Identify which cell holds the provided text, then report its [x, y] central coordinate. 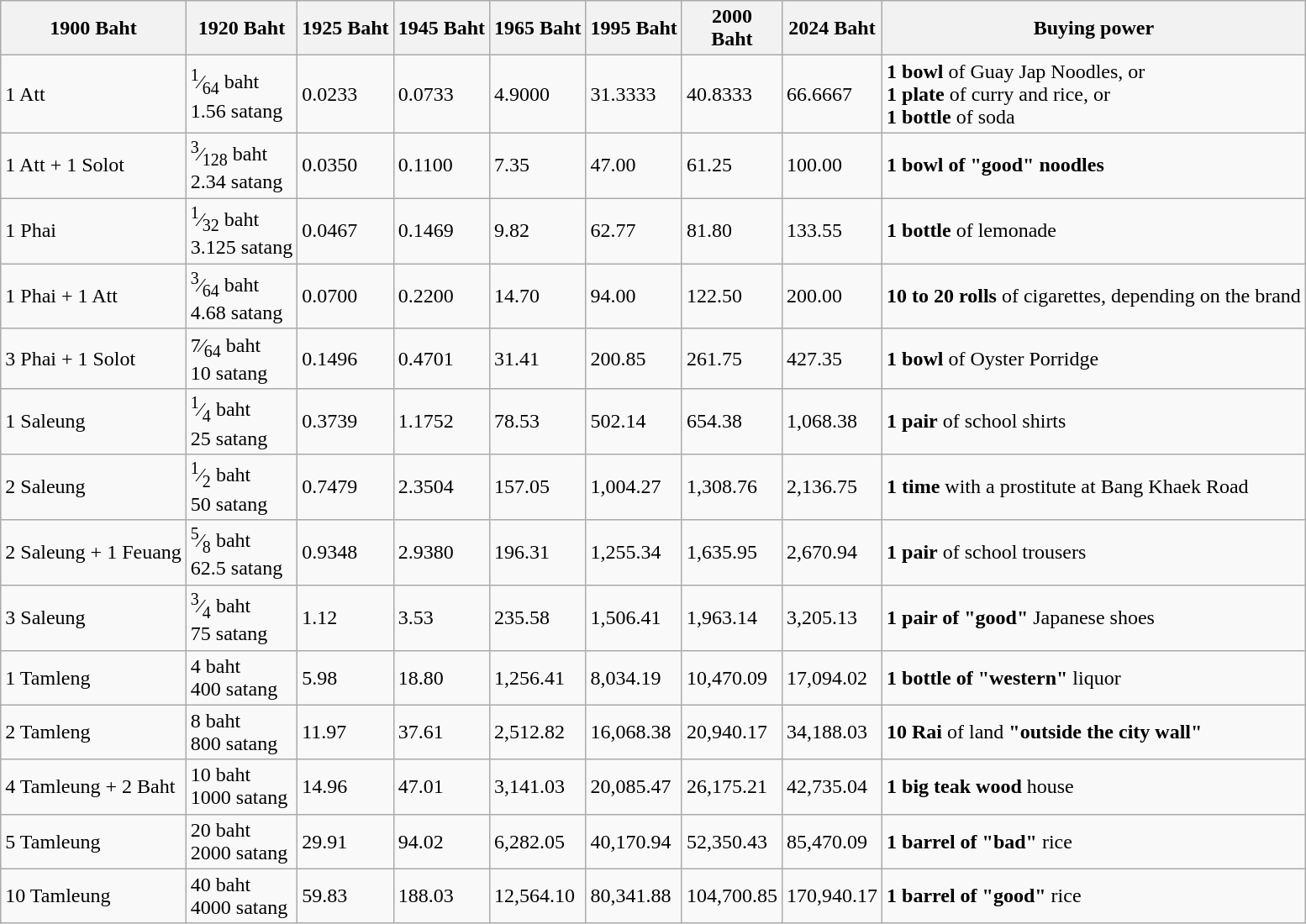
1925 Baht [345, 29]
4.9000 [538, 94]
4 baht400 satang [241, 677]
1 Att + 1 Solot [94, 165]
170,940.17 [832, 895]
1 pair of school trousers [1094, 552]
0.0350 [345, 165]
8 baht800 satang [241, 732]
0.0233 [345, 94]
200.00 [832, 297]
26,175.21 [731, 786]
1 barrel of "bad" rice [1094, 842]
47.01 [441, 786]
18.80 [441, 677]
157.05 [538, 487]
12,564.10 [538, 895]
3,205.13 [832, 617]
3⁄128 baht2.34 satang [241, 165]
14.70 [538, 297]
31.3333 [634, 94]
14.96 [345, 786]
5 Tamleung [94, 842]
1 Phai [94, 231]
20 baht2000 satang [241, 842]
235.58 [538, 617]
1,308.76 [731, 487]
1⁄2 baht50 satang [241, 487]
2,512.82 [538, 732]
10 to 20 rolls of cigarettes, depending on the brand [1094, 297]
34,188.03 [832, 732]
80,341.88 [634, 895]
40 baht4000 satang [241, 895]
61.25 [731, 165]
1900 Baht [94, 29]
7.35 [538, 165]
1,635.95 [731, 552]
47.00 [634, 165]
1⁄64 baht1.56 satang [241, 94]
1 pair of school shirts [1094, 422]
40.8333 [731, 94]
1 bowl of Guay Jap Noodles, or1 plate of curry and rice, or1 bottle of soda [1094, 94]
31.41 [538, 358]
188.03 [441, 895]
6,282.05 [538, 842]
7⁄64 baht10 satang [241, 358]
10 Rai of land "outside the city wall" [1094, 732]
1 pair of "good" Japanese shoes [1094, 617]
85,470.09 [832, 842]
3.53 [441, 617]
5.98 [345, 677]
20,940.17 [731, 732]
17,094.02 [832, 677]
502.14 [634, 422]
1 Phai + 1 Att [94, 297]
81.80 [731, 231]
1,004.27 [634, 487]
1⁄32 baht3.125 satang [241, 231]
11.97 [345, 732]
66.6667 [832, 94]
2 Saleung [94, 487]
0.3739 [345, 422]
0.0467 [345, 231]
5⁄8 baht62.5 satang [241, 552]
29.91 [345, 842]
42,735.04 [832, 786]
10 baht1000 satang [241, 786]
1945 Baht [441, 29]
0.0700 [345, 297]
654.38 [731, 422]
1 Att [94, 94]
62.77 [634, 231]
196.31 [538, 552]
1 bottle of lemonade [1094, 231]
3⁄64 baht4.68 satang [241, 297]
9.82 [538, 231]
0.7479 [345, 487]
1 bottle of "western" liquor [1094, 677]
10 Tamleung [94, 895]
3 Saleung [94, 617]
2.9380 [441, 552]
78.53 [538, 422]
1 Tamleng [94, 677]
Buying power [1094, 29]
1 Saleung [94, 422]
0.4701 [441, 358]
100.00 [832, 165]
3⁄4 baht75 satang [241, 617]
10,470.09 [731, 677]
0.1496 [345, 358]
4 Tamleung + 2 Baht [94, 786]
8,034.19 [634, 677]
1 big teak wood house [1094, 786]
16,068.38 [634, 732]
94.00 [634, 297]
1995 Baht [634, 29]
2024 Baht [832, 29]
0.2200 [441, 297]
1,068.38 [832, 422]
0.9348 [345, 552]
0.1469 [441, 231]
122.50 [731, 297]
37.61 [441, 732]
1,255.34 [634, 552]
2000Baht [731, 29]
1,506.41 [634, 617]
1 bowl of "good" noodles [1094, 165]
52,350.43 [731, 842]
3 Phai + 1 Solot [94, 358]
1⁄4 baht25 satang [241, 422]
1 barrel of "good" rice [1094, 895]
3,141.03 [538, 786]
1 bowl of Oyster Porridge [1094, 358]
2,670.94 [832, 552]
261.75 [731, 358]
1 time with a prostitute at Bang Khaek Road [1094, 487]
20,085.47 [634, 786]
40,170.94 [634, 842]
2.3504 [441, 487]
1,256.41 [538, 677]
2 Saleung + 1 Feuang [94, 552]
1965 Baht [538, 29]
427.35 [832, 358]
104,700.85 [731, 895]
200.85 [634, 358]
1920 Baht [241, 29]
1.12 [345, 617]
133.55 [832, 231]
0.0733 [441, 94]
2 Tamleng [94, 732]
1,963.14 [731, 617]
59.83 [345, 895]
0.1100 [441, 165]
94.02 [441, 842]
2,136.75 [832, 487]
1.1752 [441, 422]
